Identify which cell holds the provided text, then report its [X, Y] central coordinate. 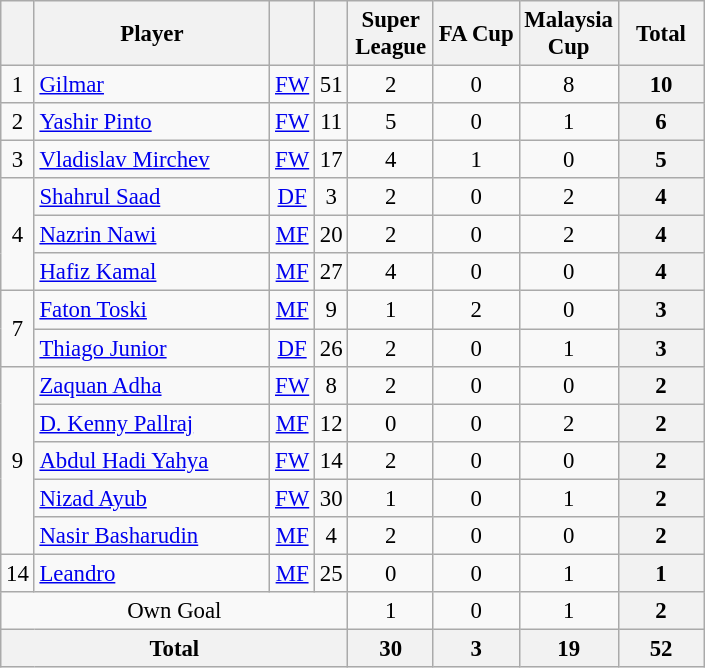
25 [330, 573]
6 [661, 122]
Vladislav Mirchev [152, 160]
Nasir Basharudin [152, 536]
Player [152, 34]
Faton Toski [152, 310]
FA Cup [476, 34]
Nazrin Nawi [152, 235]
51 [330, 85]
Thiago Junior [152, 348]
12 [330, 423]
7 [18, 328]
20 [330, 235]
Nizad Ayub [152, 498]
D. Kenny Pallraj [152, 423]
19 [568, 648]
10 [661, 85]
Hafiz Kamal [152, 273]
11 [330, 122]
17 [330, 160]
Gilmar [152, 85]
Shahrul Saad [152, 197]
Yashir Pinto [152, 122]
26 [330, 348]
Malaysia Cup [568, 34]
27 [330, 273]
Leandro [152, 573]
Own Goal [174, 611]
Zaquan Adha [152, 385]
52 [661, 648]
Super League [391, 34]
Abdul Hadi Yahya [152, 460]
